Locate the cell with the specified text and output its [X, Y] center coordinate. 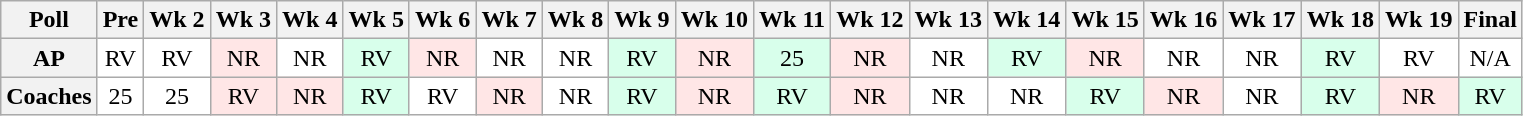
Wk 13 [948, 20]
Wk 9 [642, 20]
Wk 2 [177, 20]
Wk 19 [1419, 20]
Wk 14 [1026, 20]
Wk 8 [575, 20]
Coaches [49, 96]
Wk 17 [1262, 20]
Wk 11 [792, 20]
Poll [49, 20]
Wk 5 [376, 20]
Pre [120, 20]
N/A [1490, 58]
AP [49, 58]
Wk 15 [1105, 20]
Final [1490, 20]
Wk 7 [509, 20]
Wk 12 [870, 20]
Wk 16 [1183, 20]
Wk 4 [310, 20]
Wk 18 [1340, 20]
Wk 6 [442, 20]
Wk 10 [714, 20]
Wk 3 [243, 20]
